Pinpoint the cell where the given text exists, returning its [x, y] midpoint coordinate. 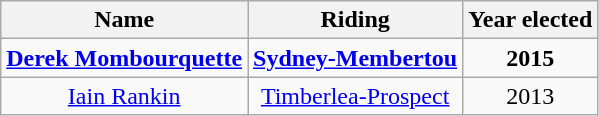
2015 [530, 58]
Name [124, 20]
Riding [356, 20]
Derek Mombourquette [124, 58]
Year elected [530, 20]
Iain Rankin [124, 96]
Sydney-Membertou [356, 58]
Timberlea-Prospect [356, 96]
2013 [530, 96]
